Identify which cell holds the provided text, then report its [X, Y] central coordinate. 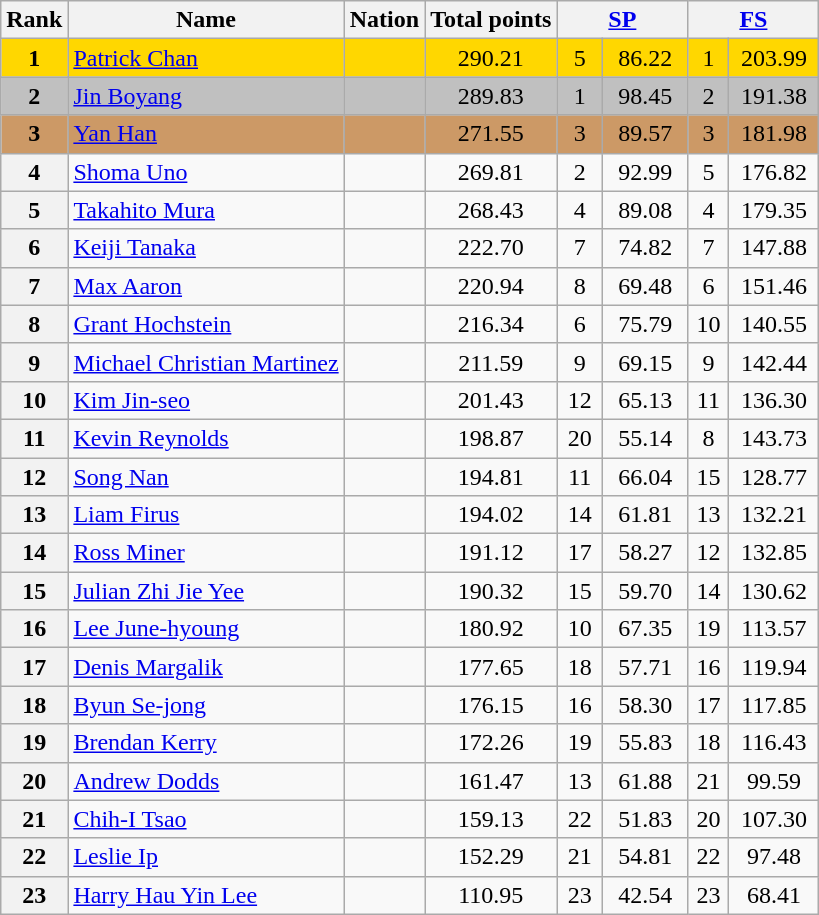
180.92 [491, 629]
290.21 [491, 58]
42.54 [646, 895]
147.88 [774, 248]
211.59 [491, 362]
86.22 [646, 58]
69.48 [646, 286]
107.30 [774, 819]
159.13 [491, 819]
181.98 [774, 134]
89.57 [646, 134]
69.15 [646, 362]
194.02 [491, 515]
Total points [491, 20]
Ross Miner [206, 553]
198.87 [491, 438]
116.43 [774, 743]
Max Aaron [206, 286]
132.85 [774, 553]
98.45 [646, 96]
119.94 [774, 667]
Grant Hochstein [206, 324]
Liam Firus [206, 515]
Harry Hau Yin Lee [206, 895]
61.88 [646, 781]
Lee June-hyoung [206, 629]
113.57 [774, 629]
142.44 [774, 362]
58.30 [646, 705]
176.15 [491, 705]
Takahito Mura [206, 210]
152.29 [491, 857]
Shoma Uno [206, 172]
Brendan Kerry [206, 743]
117.85 [774, 705]
Name [206, 20]
Nation [384, 20]
128.77 [774, 477]
172.26 [491, 743]
191.12 [491, 553]
201.43 [491, 400]
55.14 [646, 438]
Kevin Reynolds [206, 438]
177.65 [491, 667]
55.83 [646, 743]
222.70 [491, 248]
130.62 [774, 591]
132.21 [774, 515]
140.55 [774, 324]
136.30 [774, 400]
97.48 [774, 857]
Yan Han [206, 134]
289.83 [491, 96]
161.47 [491, 781]
57.71 [646, 667]
Rank [34, 20]
Keiji Tanaka [206, 248]
271.55 [491, 134]
92.99 [646, 172]
FS [754, 20]
Jin Boyang [206, 96]
194.81 [491, 477]
179.35 [774, 210]
Denis Margalik [206, 667]
Chih-I Tsao [206, 819]
220.94 [491, 286]
203.99 [774, 58]
59.70 [646, 591]
151.46 [774, 286]
SP [622, 20]
58.27 [646, 553]
Andrew Dodds [206, 781]
67.35 [646, 629]
176.82 [774, 172]
191.38 [774, 96]
66.04 [646, 477]
75.79 [646, 324]
190.32 [491, 591]
54.81 [646, 857]
51.83 [646, 819]
Patrick Chan [206, 58]
110.95 [491, 895]
89.08 [646, 210]
99.59 [774, 781]
143.73 [774, 438]
Song Nan [206, 477]
61.81 [646, 515]
Kim Jin-seo [206, 400]
68.41 [774, 895]
Julian Zhi Jie Yee [206, 591]
Byun Se-jong [206, 705]
Leslie Ip [206, 857]
216.34 [491, 324]
269.81 [491, 172]
74.82 [646, 248]
65.13 [646, 400]
268.43 [491, 210]
Michael Christian Martinez [206, 362]
